Determine the [x, y] coordinate at the center of the cell enclosing the given text.  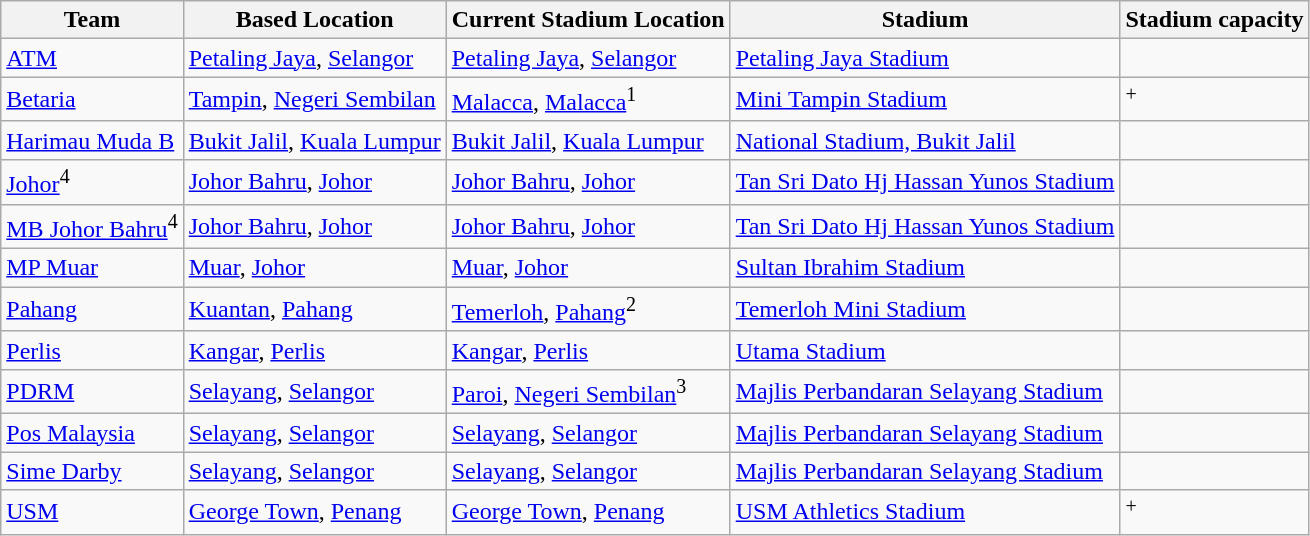
Pahang [92, 310]
Utama Stadium [925, 350]
Perlis [92, 350]
PDRM [92, 392]
Based Location [314, 20]
Kuantan, Pahang [314, 310]
Temerloh Mini Stadium [925, 310]
Temerloh, Pahang2 [588, 310]
Stadium [925, 20]
Pos Malaysia [92, 433]
Team [92, 20]
Betaria [92, 100]
Tampin, Negeri Sembilan [314, 100]
Stadium capacity [1214, 20]
Paroi, Negeri Sembilan3 [588, 392]
Malacca, Malacca1 [588, 100]
National Stadium, Bukit Jalil [925, 140]
Petaling Jaya Stadium [925, 58]
Mini Tampin Stadium [925, 100]
Johor4 [92, 182]
USM [92, 512]
USM Athletics Stadium [925, 512]
MB Johor Bahru4 [92, 226]
MP Muar [92, 268]
ATM [92, 58]
Harimau Muda B [92, 140]
Current Stadium Location [588, 20]
Sultan Ibrahim Stadium [925, 268]
Sime Darby [92, 471]
